Pinpoint the cell where the given text exists, returning its [X, Y] midpoint coordinate. 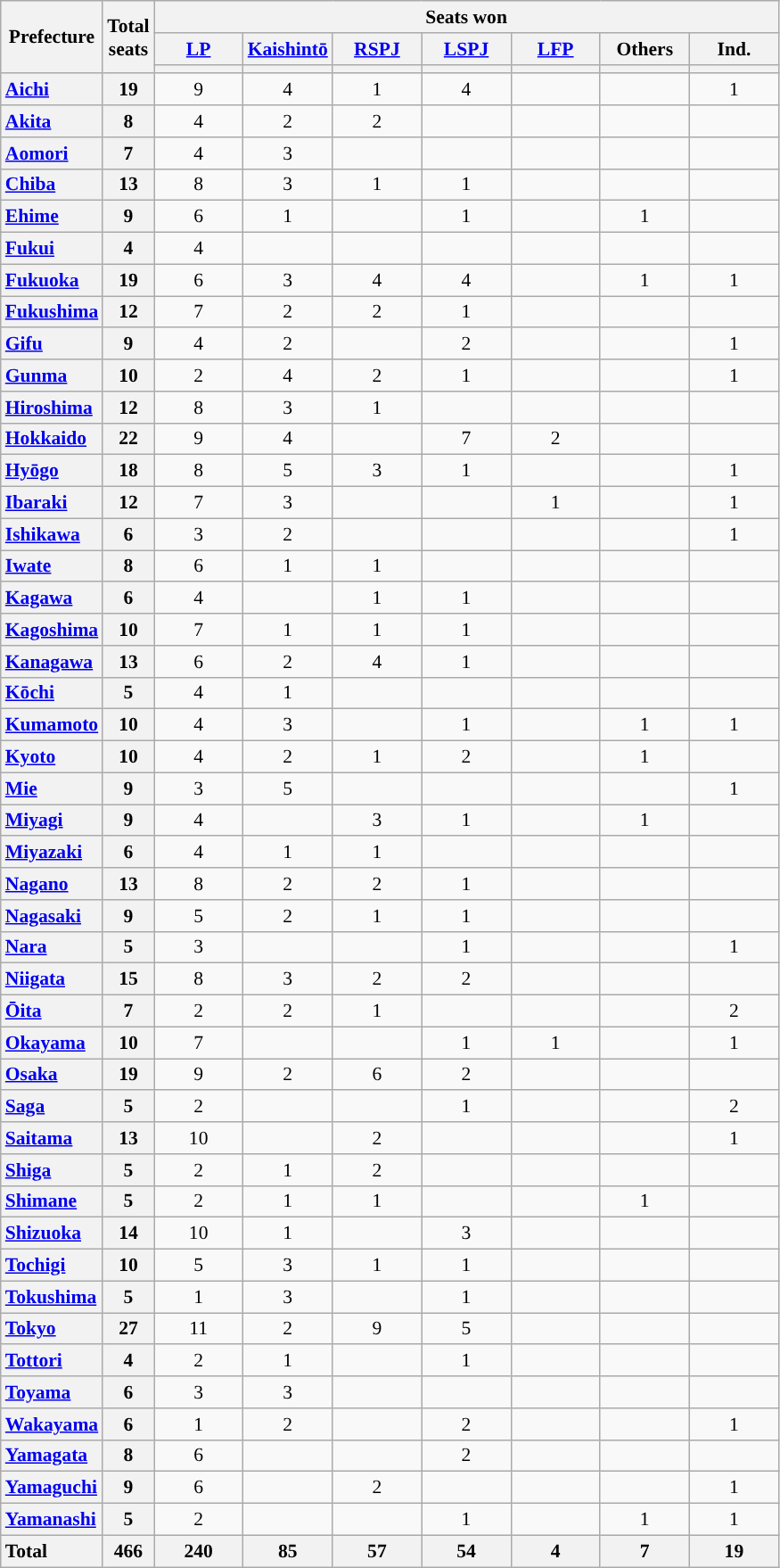
Seats won [467, 17]
Ibaraki [52, 503]
27 [128, 1329]
LP [199, 49]
466 [128, 1551]
Totalseats [128, 37]
Mie [52, 788]
15 [128, 979]
Tochigi [52, 1266]
Nagasaki [52, 916]
Gifu [52, 344]
Osaka [52, 1075]
Miyagi [52, 821]
Tokyo [52, 1329]
Ōita [52, 1011]
Kyoto [52, 757]
LSPJ [466, 49]
Fukuoka [52, 280]
54 [466, 1551]
Shiga [52, 1170]
Tottori [52, 1361]
Saitama [52, 1138]
Hokkaido [52, 439]
Fukushima [52, 312]
Okayama [52, 1043]
57 [377, 1551]
Ishikawa [52, 534]
LFP [555, 49]
Wakayama [52, 1424]
Yamanashi [52, 1520]
Nagano [52, 884]
Akita [52, 121]
Yamaguchi [52, 1488]
85 [288, 1551]
240 [199, 1551]
Tokushima [52, 1297]
22 [128, 439]
Miyazaki [52, 853]
Saga [52, 1107]
Ind. [734, 49]
Iwate [52, 566]
Kagoshima [52, 630]
RSPJ [377, 49]
Others [645, 49]
Fukui [52, 249]
Kanagawa [52, 662]
Chiba [52, 185]
Kumamoto [52, 725]
Prefecture [52, 37]
Nara [52, 947]
Aomori [52, 153]
Shizuoka [52, 1234]
Hyōgo [52, 471]
Ehime [52, 217]
Gunma [52, 375]
Yamagata [52, 1456]
Kōchi [52, 693]
14 [128, 1234]
Shimane [52, 1201]
18 [128, 471]
Aichi [52, 90]
Toyama [52, 1392]
Total [52, 1551]
11 [199, 1329]
Hiroshima [52, 408]
Kagawa [52, 598]
Kaishintō [288, 49]
Niigata [52, 979]
